Extract the (x, y) coordinate from the center of the cell holding the provided text.  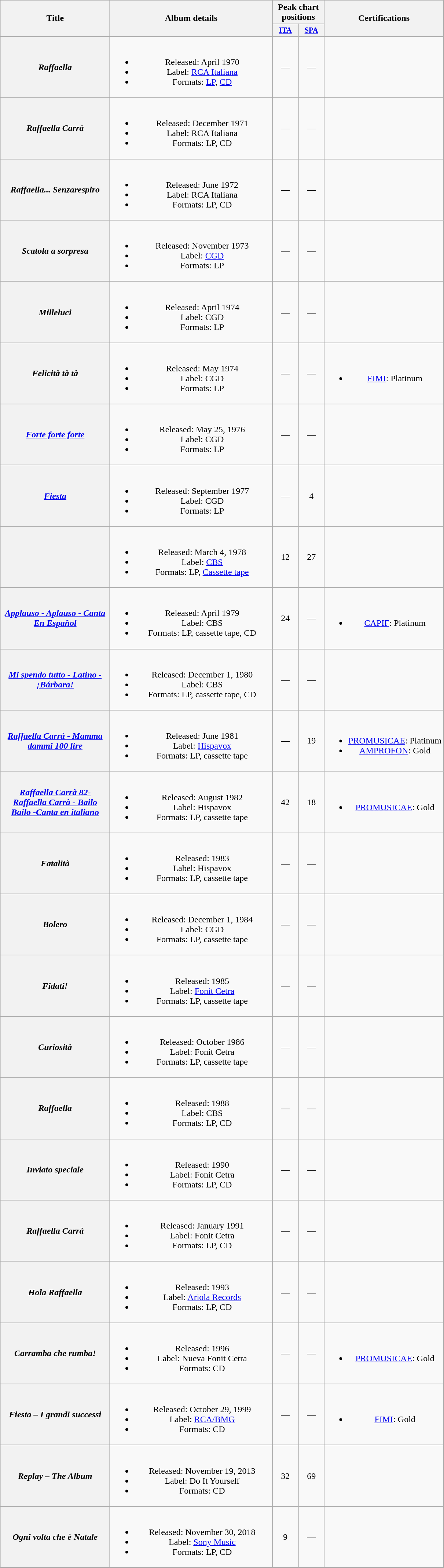
Released: October 29, 1999Label: RCA/BMGFormats: CD (191, 1414)
12 (285, 557)
Raffaella Carrà 82- Raffaella Carrà - Bailo Bailo -Canta en italiano (55, 802)
69 (312, 1476)
Forte forte forte (55, 435)
24 (285, 618)
CAPIF: Platinum (384, 618)
SPA (312, 30)
Released: April 1970Label: RCA ItalianaFormats: LP, CD (191, 67)
Released: November 30, 2018Label: Sony MusicFormats: LP, CD (191, 1537)
Carramba che rumba! (55, 1354)
Released: June 1972Label: RCA ItalianaFormats: LP, CD (191, 190)
Raffaella... Senzarespiro (55, 190)
Released: November 19, 2013Label: Do It YourselfFormats: CD (191, 1476)
Released: June 1981Label: HispavoxFormats: LP, cassette tape (191, 741)
Released: 1990Label: Fonit CetraFormats: LP, CD (191, 1169)
PROMUSICAE: PlatinumAMPROFON: Gold (384, 741)
Milleluci (55, 312)
Released: January 1991Label: Fonit CetraFormats: LP, CD (191, 1231)
Mi spendo tutto - Latino - ¡Bárbara! (55, 680)
Released: May 1974Label: CGDFormats: LP (191, 373)
Bolero (55, 925)
Hola Raffaella (55, 1292)
Released: August 1982Label: HispavoxFormats: LP, cassette tape (191, 802)
Released: April 1974Label: CGDFormats: LP (191, 312)
Released: 1988Label: CBSFormats: LP, CD (191, 1109)
Released: November 1973Label: CGDFormats: LP (191, 251)
Released: December 1, 1984Label: CGDFormats: LP, cassette tape (191, 925)
Fiesta (55, 496)
FIMI: Platinum (384, 373)
Fidati! (55, 985)
Released: 1985Label: Fonit CetraFormats: LP, cassette tape (191, 985)
Released: 1996Label: Nueva Fonit CetraFormats: CD (191, 1354)
Released: October 1986Label: Fonit CetraFormats: LP, cassette tape (191, 1047)
Scatola a sorpresa (55, 251)
FIMI: Gold (384, 1414)
Title (55, 18)
ITA (285, 30)
Released: December 1, 1980Label: CBSFormats: LP, cassette tape, CD (191, 680)
32 (285, 1476)
Raffaella Carrà - Mamma dammi 100 lire (55, 741)
Inviato speciale (55, 1169)
Fiesta – I grandi successi (55, 1414)
Released: March 4, 1978Label: CBSFormats: LP, Cassette tape (191, 557)
Album details (191, 18)
Replay – The Album (55, 1476)
Released: April 1979Label: CBSFormats: LP, cassette tape, CD (191, 618)
Ogni volta che è Natale (55, 1537)
Released: September 1977Label: CGDFormats: LP (191, 496)
27 (312, 557)
Curiosità (55, 1047)
Released: May 25, 1976Label: CGDFormats: LP (191, 435)
Released: December 1971Label: RCA ItalianaFormats: LP, CD (191, 128)
Released: 1993Label: Ariola RecordsFormats: LP, CD (191, 1292)
Peak chart positions (298, 12)
Fatalità (55, 863)
9 (285, 1537)
Felicità tà tà (55, 373)
Applauso - Aplauso - Canta En Español (55, 618)
Certifications (384, 18)
4 (312, 496)
42 (285, 802)
18 (312, 802)
Released: 1983Label: HispavoxFormats: LP, cassette tape (191, 863)
19 (312, 741)
